Search for the cell housing the specified text and yield its [x, y] center coordinate. 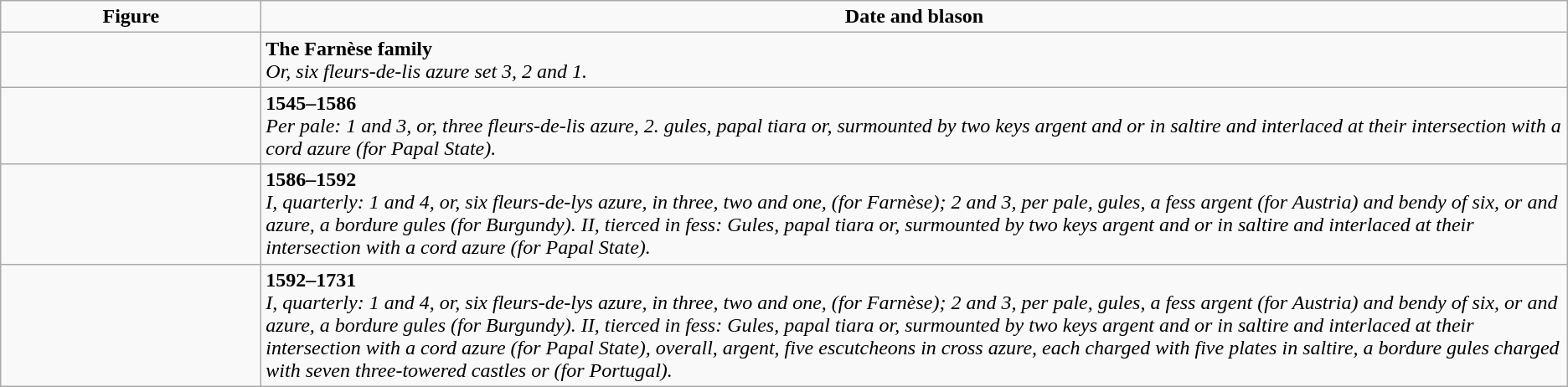
Figure [131, 17]
Date and blason [915, 17]
The Farnèse familyOr, six fleurs-de-lis azure set 3, 2 and 1. [915, 60]
